From the cell containing the given text, extract its center point as [X, Y] coordinate. 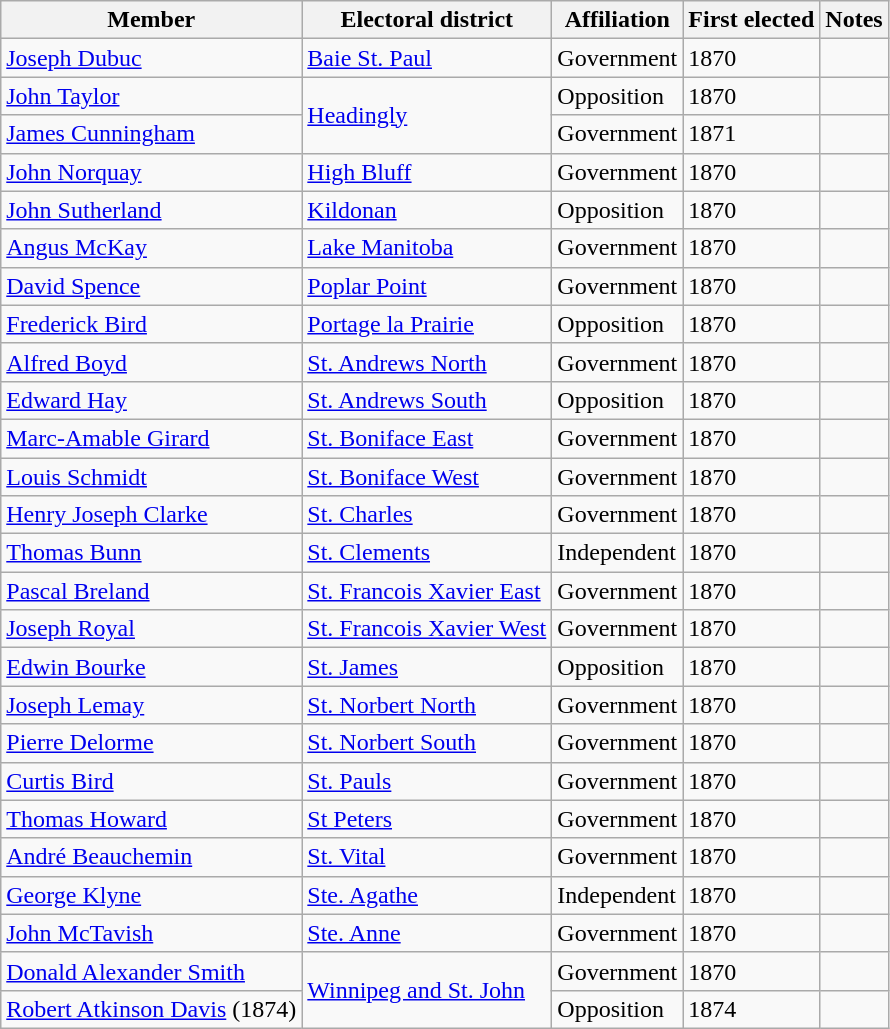
John McTavish [152, 933]
Joseph Lemay [152, 705]
Louis Schmidt [152, 477]
Frederick Bird [152, 324]
Joseph Dubuc [152, 58]
High Bluff [427, 172]
Ste. Anne [427, 933]
St. Vital [427, 857]
St. Norbert North [427, 705]
Thomas Bunn [152, 553]
Member [152, 20]
Affiliation [618, 20]
Curtis Bird [152, 781]
1874 [752, 1009]
Baie St. Paul [427, 58]
Winnipeg and St. John [427, 990]
St. Boniface East [427, 438]
St. Boniface West [427, 477]
St. Francois Xavier West [427, 629]
Kildonan [427, 210]
Marc-Amable Girard [152, 438]
John Taylor [152, 96]
Headingly [427, 115]
1871 [752, 134]
Poplar Point [427, 286]
Thomas Howard [152, 819]
George Klyne [152, 895]
Pierre Delorme [152, 743]
First elected [752, 20]
St. Clements [427, 553]
Joseph Royal [152, 629]
John Norquay [152, 172]
St. Andrews South [427, 400]
St. Andrews North [427, 362]
Angus McKay [152, 248]
Notes [854, 20]
Lake Manitoba [427, 248]
St. Francois Xavier East [427, 591]
St Peters [427, 819]
Alfred Boyd [152, 362]
Robert Atkinson Davis (1874) [152, 1009]
André Beauchemin [152, 857]
Pascal Breland [152, 591]
Portage la Prairie [427, 324]
Edward Hay [152, 400]
Edwin Bourke [152, 667]
Henry Joseph Clarke [152, 515]
St. Charles [427, 515]
St. James [427, 667]
David Spence [152, 286]
Ste. Agathe [427, 895]
Electoral district [427, 20]
Donald Alexander Smith [152, 971]
St. Norbert South [427, 743]
James Cunningham [152, 134]
St. Pauls [427, 781]
John Sutherland [152, 210]
